Determine the (X, Y) coordinate at the center of the cell enclosing the given text.  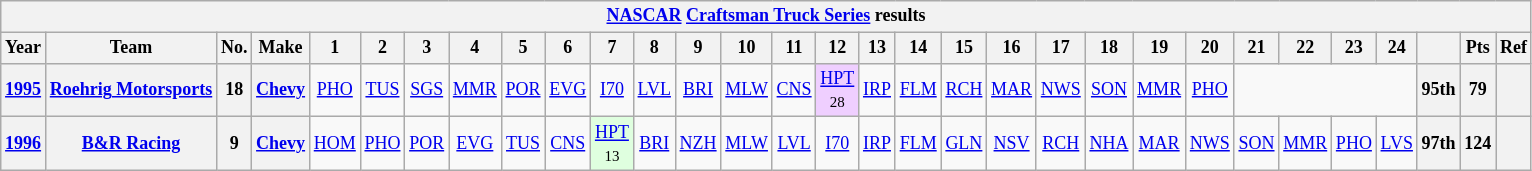
HOM (334, 144)
17 (1060, 48)
14 (918, 48)
SGS (427, 90)
Roehrig Motorsports (130, 90)
23 (1354, 48)
NHA (1109, 144)
15 (964, 48)
6 (568, 48)
1996 (24, 144)
5 (523, 48)
11 (794, 48)
22 (1306, 48)
HPT13 (612, 144)
B&R Racing (130, 144)
13 (878, 48)
21 (1256, 48)
19 (1160, 48)
79 (1478, 90)
Ref (1514, 48)
HPT28 (838, 90)
97th (1438, 144)
Team (130, 48)
24 (1396, 48)
1995 (24, 90)
No. (234, 48)
LVS (1396, 144)
Pts (1478, 48)
3 (427, 48)
95th (1438, 90)
NZH (698, 144)
16 (1012, 48)
12 (838, 48)
NSV (1012, 144)
Make (281, 48)
8 (654, 48)
1 (334, 48)
GLN (964, 144)
124 (1478, 144)
2 (382, 48)
10 (746, 48)
20 (1210, 48)
4 (474, 48)
7 (612, 48)
NASCAR Craftsman Truck Series results (766, 16)
Year (24, 48)
